For the text-containing cell, return its midpoint in (X, Y) coordinate format. 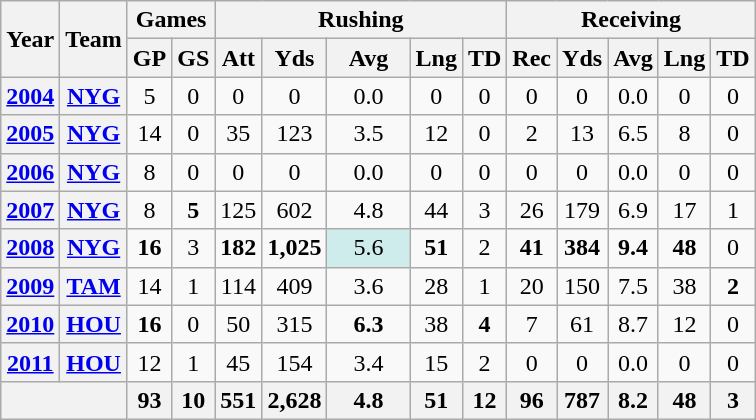
Receiving (631, 20)
17 (684, 210)
123 (294, 134)
44 (436, 210)
13 (582, 134)
787 (582, 400)
28 (436, 286)
114 (238, 286)
6.3 (368, 324)
3.5 (368, 134)
Games (170, 20)
315 (294, 324)
9.4 (634, 248)
409 (294, 286)
2011 (30, 362)
2005 (30, 134)
50 (238, 324)
Att (238, 58)
3.4 (368, 362)
2,628 (294, 400)
179 (582, 210)
150 (582, 286)
Year (30, 39)
2007 (30, 210)
GS (194, 58)
35 (238, 134)
Rec (532, 58)
8.2 (634, 400)
Team (94, 39)
6.5 (634, 134)
154 (294, 362)
10 (194, 400)
Rushing (361, 20)
3.6 (368, 286)
5.6 (368, 248)
2004 (30, 96)
8.7 (634, 324)
15 (436, 362)
26 (532, 210)
2010 (30, 324)
96 (532, 400)
61 (582, 324)
1,025 (294, 248)
551 (238, 400)
7.5 (634, 286)
182 (238, 248)
2009 (30, 286)
602 (294, 210)
45 (238, 362)
2008 (30, 248)
93 (149, 400)
2006 (30, 172)
GP (149, 58)
41 (532, 248)
TAM (94, 286)
20 (532, 286)
4 (484, 324)
6.9 (634, 210)
7 (532, 324)
384 (582, 248)
125 (238, 210)
